Capture the cell that displays the provided text and extract its [x, y] central coordinate. 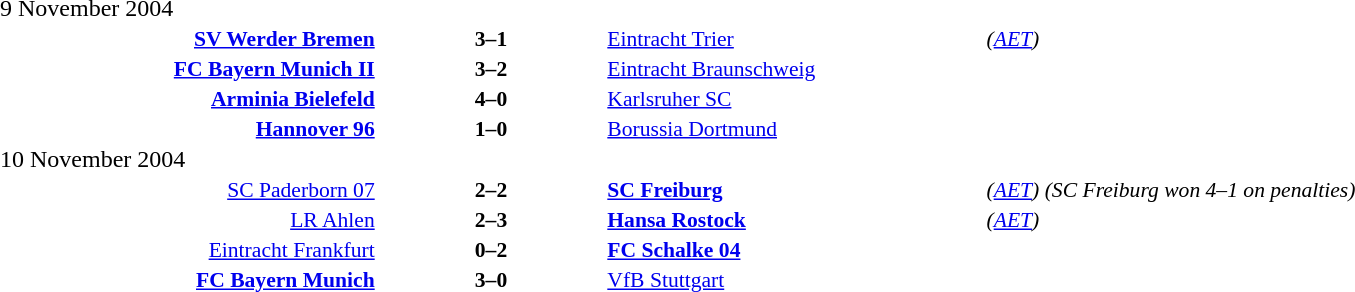
4–0 [492, 98]
Hansa Rostock [795, 220]
Eintracht Braunschweig [795, 68]
SC Freiburg [795, 190]
2–3 [492, 220]
3–2 [492, 68]
1–0 [492, 128]
3–1 [492, 38]
2–2 [492, 190]
Eintracht Trier [795, 38]
Karlsruher SC [795, 98]
0–2 [492, 250]
Borussia Dortmund [795, 128]
FC Schalke 04 [795, 250]
